Detect which cell encompasses the target text, then output its (X, Y) center coordinate. 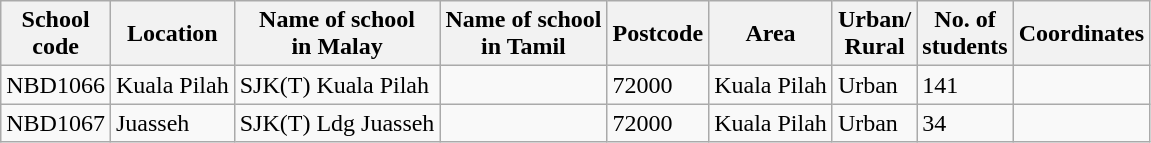
No. ofstudents (965, 34)
Location (172, 34)
NBD1066 (56, 85)
Coordinates (1081, 34)
Name of schoolin Malay (337, 34)
Postcode (658, 34)
Schoolcode (56, 34)
Juasseh (172, 123)
Name of schoolin Tamil (524, 34)
141 (965, 85)
34 (965, 123)
NBD1067 (56, 123)
Area (771, 34)
SJK(T) Kuala Pilah (337, 85)
Urban/Rural (874, 34)
SJK(T) Ldg Juasseh (337, 123)
